Output the (X, Y) coordinate of the center of the cell containing the given text.  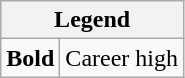
Legend (92, 20)
Bold (30, 58)
Career high (122, 58)
